From the cell containing the given text, extract its center point as (X, Y) coordinate. 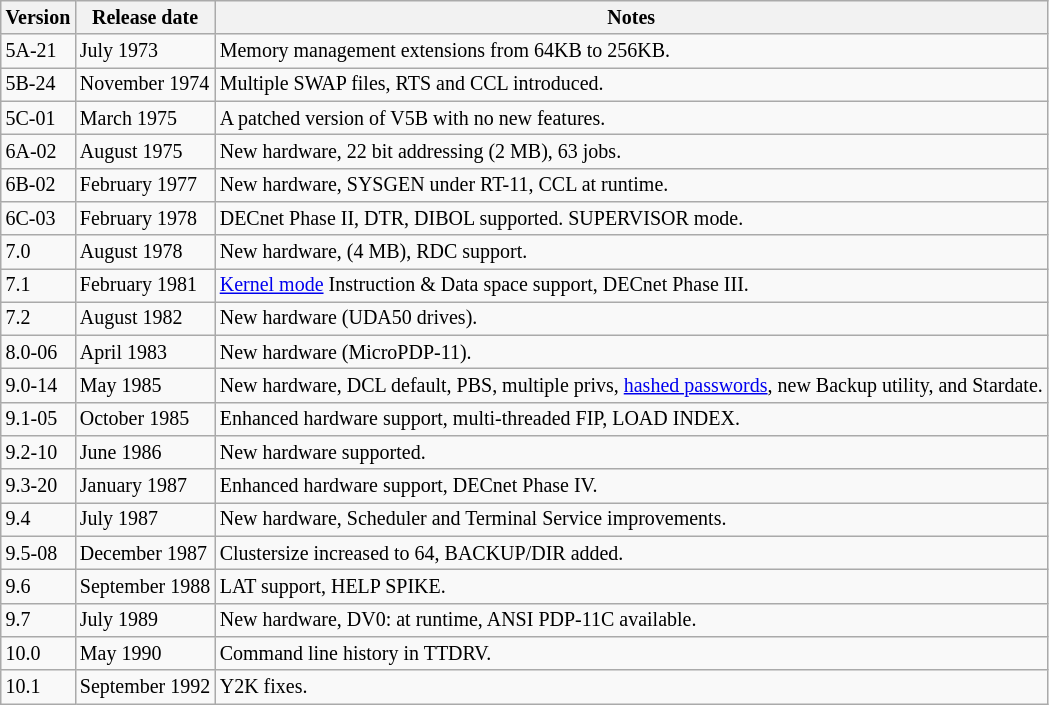
5B-24 (38, 84)
9.4 (38, 520)
10.0 (38, 654)
Enhanced hardware support, multi-threaded FIP, LOAD INDEX. (632, 420)
Y2K fixes. (632, 686)
September 1988 (145, 586)
A patched version of V5B with no new features. (632, 118)
December 1987 (145, 554)
Version (38, 18)
Kernel mode Instruction & Data space support, DECnet Phase III. (632, 286)
May 1990 (145, 654)
LAT support, HELP SPIKE. (632, 586)
September 1992 (145, 686)
July 1973 (145, 52)
October 1985 (145, 420)
March 1975 (145, 118)
February 1981 (145, 286)
November 1974 (145, 84)
Multiple SWAP files, RTS and CCL introduced. (632, 84)
April 1983 (145, 352)
Notes (632, 18)
9.2-10 (38, 452)
January 1987 (145, 486)
Command line history in TTDRV. (632, 654)
New hardware (MicroPDP-11). (632, 352)
July 1989 (145, 620)
7.2 (38, 318)
9.6 (38, 586)
Release date (145, 18)
8.0-06 (38, 352)
August 1978 (145, 252)
9.1-05 (38, 420)
5C-01 (38, 118)
New hardware, SYSGEN under RT-11, CCL at runtime. (632, 184)
New hardware, Scheduler and Terminal Service improvements. (632, 520)
February 1977 (145, 184)
7.1 (38, 286)
New hardware, DCL default, PBS, multiple privs, hashed passwords, new Backup utility, and Stardate. (632, 386)
New hardware, (4 MB), RDC support. (632, 252)
DECnet Phase II, DTR, DIBOL supported. SUPERVISOR mode. (632, 218)
Enhanced hardware support, DECnet Phase IV. (632, 486)
Memory management extensions from 64KB to 256KB. (632, 52)
Clustersize increased to 64, BACKUP/DIR added. (632, 554)
New hardware (UDA50 drives). (632, 318)
July 1987 (145, 520)
10.1 (38, 686)
5A-21 (38, 52)
New hardware, 22 bit addressing (2 MB), 63 jobs. (632, 152)
9.3-20 (38, 486)
7.0 (38, 252)
6B-02 (38, 184)
August 1982 (145, 318)
9.7 (38, 620)
August 1975 (145, 152)
New hardware, DV0: at runtime, ANSI PDP-11C available. (632, 620)
February 1978 (145, 218)
May 1985 (145, 386)
June 1986 (145, 452)
9.0-14 (38, 386)
6A-02 (38, 152)
New hardware supported. (632, 452)
9.5-08 (38, 554)
6C-03 (38, 218)
